Detect which cell encompasses the target text, then output its [x, y] center coordinate. 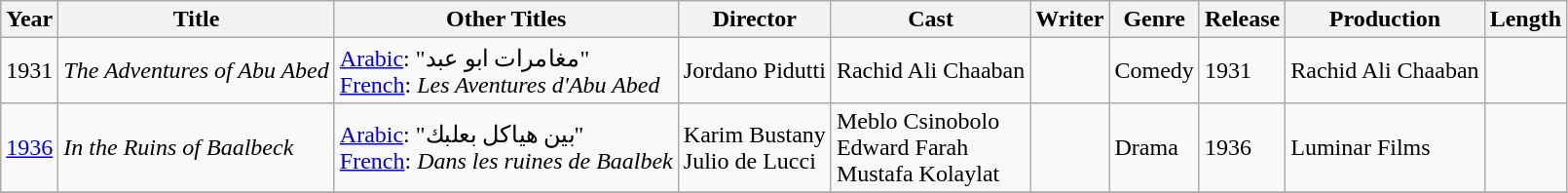
Meblo Csinobolo Edward Farah Mustafa Kolaylat [930, 147]
Production [1385, 19]
Comedy [1154, 70]
Luminar Films [1385, 147]
Length [1525, 19]
The Adventures of Abu Abed [197, 70]
Arabic: "بين هياكل بعلبك"French: Dans les ruines de Baalbek [506, 147]
Karim Bustany Julio de Lucci [754, 147]
Arabic: "مغامرات ابو عبد"French: Les Aventures d'Abu Abed [506, 70]
Drama [1154, 147]
Other Titles [506, 19]
Cast [930, 19]
Title [197, 19]
Release [1242, 19]
In the Ruins of Baalbeck [197, 147]
Year [29, 19]
Director [754, 19]
Genre [1154, 19]
Jordano Pidutti [754, 70]
Writer [1069, 19]
